Search for the cell housing the specified text and yield its (x, y) center coordinate. 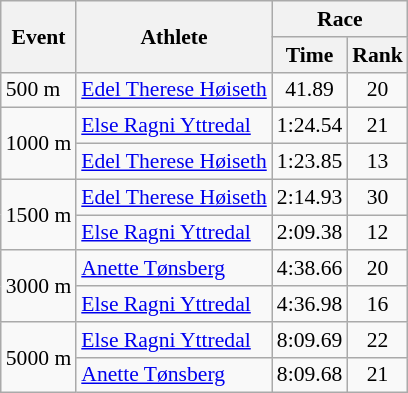
1:24.54 (310, 126)
12 (378, 233)
4:36.98 (310, 304)
1:23.85 (310, 162)
30 (378, 197)
Athlete (174, 36)
Time (310, 55)
13 (378, 162)
Rank (378, 55)
8:09.68 (310, 375)
2:14.93 (310, 197)
2:09.38 (310, 233)
41.89 (310, 90)
3000 m (38, 286)
4:38.66 (310, 269)
Race (340, 19)
8:09.69 (310, 340)
5000 m (38, 358)
22 (378, 340)
1500 m (38, 214)
Event (38, 36)
16 (378, 304)
1000 m (38, 144)
500 m (38, 90)
